Return the (X, Y) coordinate for the center point of the cell that contains the specified text.  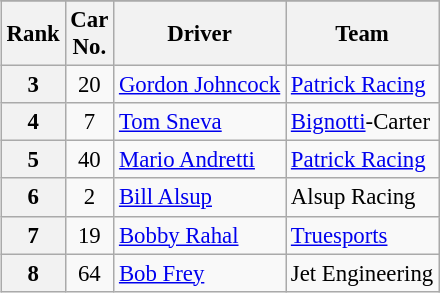
Driver (200, 34)
19 (90, 235)
Tom Sneva (200, 122)
3 (33, 85)
Truesports (362, 235)
5 (33, 160)
2 (90, 197)
CarNo. (90, 34)
4 (33, 122)
Mario Andretti (200, 160)
Bob Frey (200, 273)
Team (362, 34)
Alsup Racing (362, 197)
40 (90, 160)
Bignotti-Carter (362, 122)
64 (90, 273)
Bobby Rahal (200, 235)
Gordon Johncock (200, 85)
Bill Alsup (200, 197)
Rank (33, 34)
8 (33, 273)
6 (33, 197)
20 (90, 85)
Jet Engineering (362, 273)
